Provide the (x, y) coordinate of the cell's center where the given text is located.  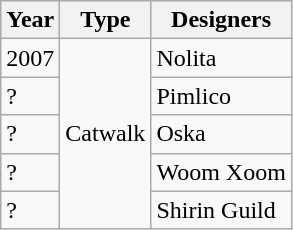
Shirin Guild (221, 210)
2007 (30, 58)
Oska (221, 134)
Year (30, 20)
Pimlico (221, 96)
Nolita (221, 58)
Type (106, 20)
Designers (221, 20)
Catwalk (106, 134)
Woom Xoom (221, 172)
